Provide the [x, y] coordinate of the cell's center where the given text is located.  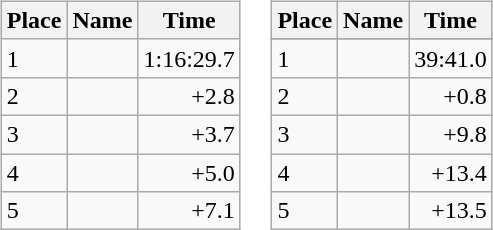
+9.8 [451, 134]
1:16:29.7 [189, 58]
+13.4 [451, 173]
+5.0 [189, 173]
+7.1 [189, 211]
+3.7 [189, 134]
39:41.0 [451, 58]
+13.5 [451, 211]
+0.8 [451, 96]
+2.8 [189, 96]
